Return (X, Y) of the center of cell containing provided text 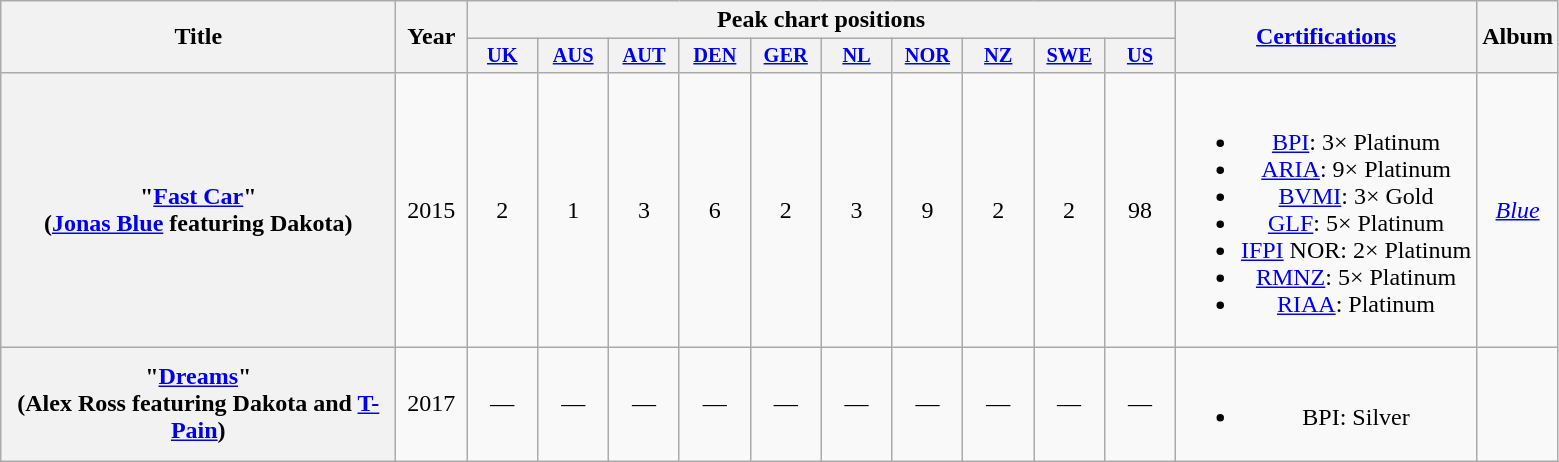
BPI: 3× PlatinumARIA: 9× PlatinumBVMI: 3× GoldGLF: 5× PlatinumIFPI NOR: 2× PlatinumRMNZ: 5× PlatinumRIAA: Platinum (1326, 210)
NL (856, 56)
Certifications (1326, 37)
Blue (1518, 210)
SWE (1070, 56)
NOR (928, 56)
98 (1140, 210)
GER (786, 56)
Peak chart positions (822, 20)
2015 (432, 210)
DEN (714, 56)
Title (198, 37)
"Dreams"(Alex Ross featuring Dakota and T-Pain) (198, 404)
"Fast Car"(Jonas Blue featuring Dakota) (198, 210)
9 (928, 210)
Album (1518, 37)
6 (714, 210)
UK (502, 56)
US (1140, 56)
AUS (574, 56)
AUT (644, 56)
BPI: Silver (1326, 404)
2017 (432, 404)
1 (574, 210)
NZ (998, 56)
Year (432, 37)
